Return (x, y) of the center of cell containing provided text 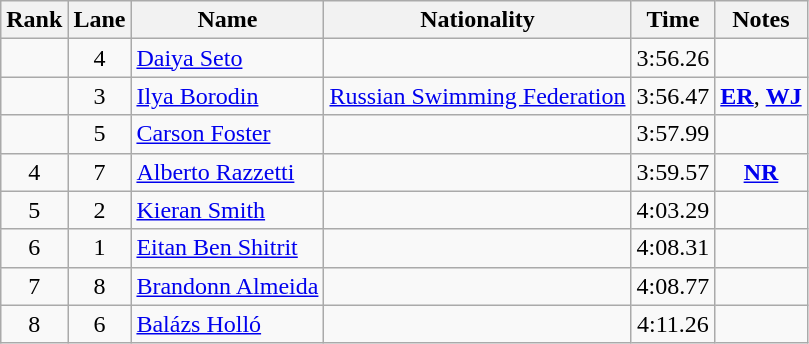
Carson Foster (228, 134)
4:03.29 (673, 210)
3:59.57 (673, 172)
1 (100, 248)
Name (228, 20)
3:57.99 (673, 134)
Time (673, 20)
Notes (761, 20)
2 (100, 210)
Ilya Borodin (228, 96)
Nationality (478, 20)
NR (761, 172)
4:08.77 (673, 286)
3:56.26 (673, 58)
Russian Swimming Federation (478, 96)
Rank (34, 20)
Balázs Holló (228, 324)
Kieran Smith (228, 210)
3:56.47 (673, 96)
Eitan Ben Shitrit (228, 248)
4:08.31 (673, 248)
ER, WJ (761, 96)
Alberto Razzetti (228, 172)
Daiya Seto (228, 58)
4:11.26 (673, 324)
Brandonn Almeida (228, 286)
Lane (100, 20)
3 (100, 96)
